Scan for the cell matching the given text and deliver its (X, Y) coordinate at center. 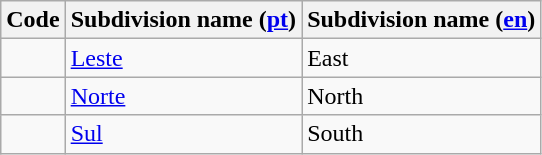
Sul (183, 134)
Code (33, 20)
North (422, 96)
Norte (183, 96)
East (422, 58)
South (422, 134)
Subdivision name (en) (422, 20)
Subdivision name (pt) (183, 20)
Leste (183, 58)
